Return the [x, y] coordinate for the center point of the cell that contains the specified text.  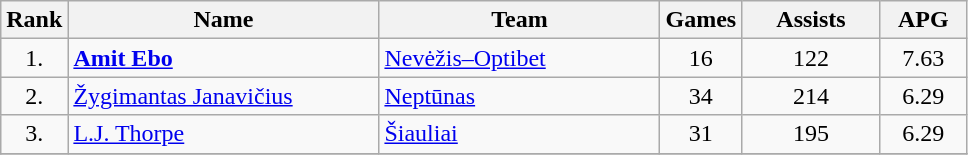
Team [520, 20]
Rank [34, 20]
L.J. Thorpe [224, 134]
Amit Ebo [224, 58]
1. [34, 58]
16 [701, 58]
Assists [812, 20]
Nevėžis–Optibet [520, 58]
195 [812, 134]
7.63 [923, 58]
3. [34, 134]
122 [812, 58]
Šiauliai [520, 134]
Name [224, 20]
34 [701, 96]
Neptūnas [520, 96]
APG [923, 20]
214 [812, 96]
Games [701, 20]
Žygimantas Janavičius [224, 96]
2. [34, 96]
31 [701, 134]
